Return the (X, Y) coordinate for the center point of the cell that contains the specified text.  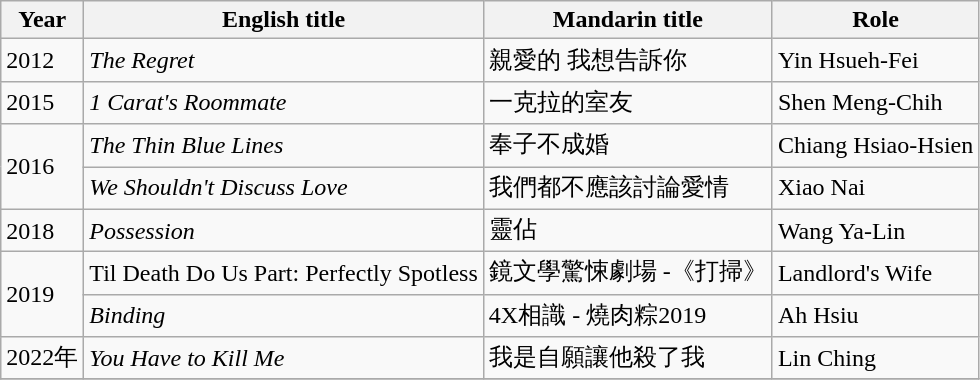
Wang Ya-Lin (875, 230)
奉子不成婚 (628, 146)
The Thin Blue Lines (284, 146)
我是自願讓他殺了我 (628, 358)
English title (284, 20)
Year (42, 20)
4X相識 - 燒肉粽2019 (628, 316)
2018 (42, 230)
Mandarin title (628, 20)
2016 (42, 166)
Landlord's Wife (875, 274)
2022年 (42, 358)
Yin Hsueh-Fei (875, 60)
Chiang Hsiao-Hsien (875, 146)
Possession (284, 230)
1 Carat's Roommate (284, 102)
我們都不應該討論愛情 (628, 188)
The Regret (284, 60)
2012 (42, 60)
Ah Hsiu (875, 316)
鏡文學驚悚劇場 -《打掃》 (628, 274)
Role (875, 20)
Shen Meng-Chih (875, 102)
Til Death Do Us Part: Perfectly Spotless (284, 274)
2015 (42, 102)
2019 (42, 294)
Binding (284, 316)
We Shouldn't Discuss Love (284, 188)
一克拉的室友 (628, 102)
親愛的 我想告訴你 (628, 60)
Lin Ching (875, 358)
Xiao Nai (875, 188)
You Have to Kill Me (284, 358)
靈佔 (628, 230)
